Search for the cell housing the specified text and yield its [X, Y] center coordinate. 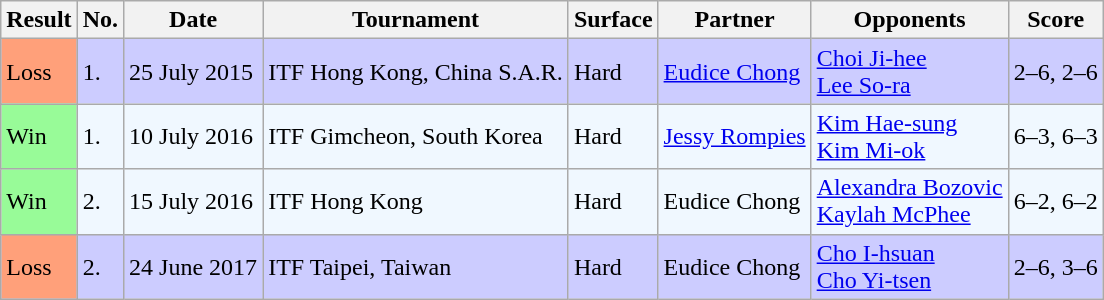
Date [194, 20]
Score [1056, 20]
6–3, 6–3 [1056, 136]
Surface [613, 20]
10 July 2016 [194, 136]
2–6, 2–6 [1056, 72]
No. [100, 20]
Choi Ji-hee Lee So-ra [910, 72]
ITF Hong Kong [416, 202]
24 June 2017 [194, 266]
15 July 2016 [194, 202]
Result [39, 20]
ITF Gimcheon, South Korea [416, 136]
Opponents [910, 20]
2–6, 3–6 [1056, 266]
ITF Taipei, Taiwan [416, 266]
ITF Hong Kong, China S.A.R. [416, 72]
Cho I-hsuan Cho Yi-tsen [910, 266]
Partner [734, 20]
Kim Hae-sung Kim Mi-ok [910, 136]
Tournament [416, 20]
Jessy Rompies [734, 136]
Alexandra Bozovic Kaylah McPhee [910, 202]
6–2, 6–2 [1056, 202]
25 July 2015 [194, 72]
